Output the (X, Y) coordinate of the center of the cell containing the given text.  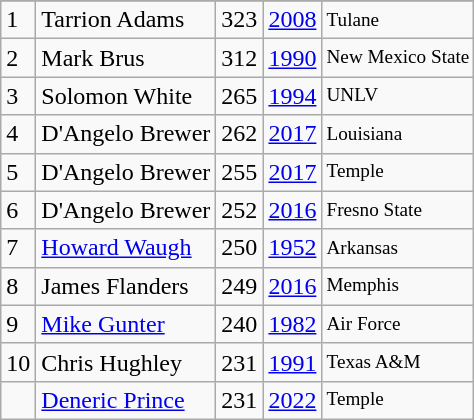
1 (18, 20)
9 (18, 324)
Mark Brus (126, 58)
312 (240, 58)
240 (240, 324)
James Flanders (126, 286)
1990 (292, 58)
Texas A&M (398, 362)
2022 (292, 400)
Air Force (398, 324)
Louisiana (398, 134)
252 (240, 210)
Tulane (398, 20)
Howard Waugh (126, 248)
6 (18, 210)
1991 (292, 362)
Chris Hughley (126, 362)
323 (240, 20)
Solomon White (126, 96)
Deneric Prince (126, 400)
249 (240, 286)
255 (240, 172)
1994 (292, 96)
10 (18, 362)
2008 (292, 20)
8 (18, 286)
2 (18, 58)
Tarrion Adams (126, 20)
Mike Gunter (126, 324)
262 (240, 134)
Fresno State (398, 210)
New Mexico State (398, 58)
Arkansas (398, 248)
5 (18, 172)
UNLV (398, 96)
4 (18, 134)
3 (18, 96)
7 (18, 248)
265 (240, 96)
250 (240, 248)
Memphis (398, 286)
1982 (292, 324)
1952 (292, 248)
